Return the (X, Y) coordinate for the center point of the cell that contains the specified text.  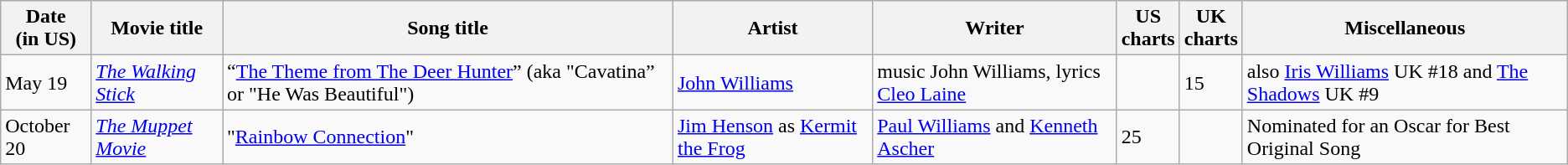
October 20 (46, 137)
Movie title (157, 28)
15 (1211, 82)
Nominated for an Oscar for Best Original Song (1405, 137)
US charts (1148, 28)
The Walking Stick (157, 82)
Date(in US) (46, 28)
"Rainbow Connection" (448, 137)
John Williams (772, 82)
Miscellaneous (1405, 28)
Song title (448, 28)
May 19 (46, 82)
UKcharts (1211, 28)
also Iris Williams UK #18 and The Shadows UK #9 (1405, 82)
music John Williams, lyrics Cleo Laine (995, 82)
Jim Henson as Kermit the Frog (772, 137)
Paul Williams and Kenneth Ascher (995, 137)
25 (1148, 137)
The Muppet Movie (157, 137)
Writer (995, 28)
Artist (772, 28)
“The Theme from The Deer Hunter” (aka "Cavatina” or "He Was Beautiful") (448, 82)
